Search for the cell housing the specified text and yield its (X, Y) center coordinate. 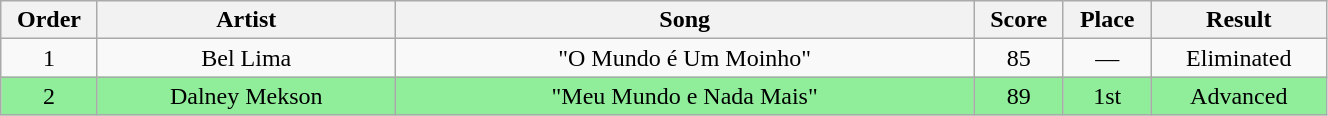
2 (49, 96)
Song (684, 20)
Artist (246, 20)
Eliminated (1238, 58)
1 (49, 58)
Bel Lima (246, 58)
"O Mundo é Um Moinho" (684, 58)
Place (1107, 20)
Score (1018, 20)
1st (1107, 96)
89 (1018, 96)
85 (1018, 58)
— (1107, 58)
"Meu Mundo e Nada Mais" (684, 96)
Result (1238, 20)
Advanced (1238, 96)
Dalney Mekson (246, 96)
Order (49, 20)
